Pinpoint the cell where the given text exists, returning its (X, Y) midpoint coordinate. 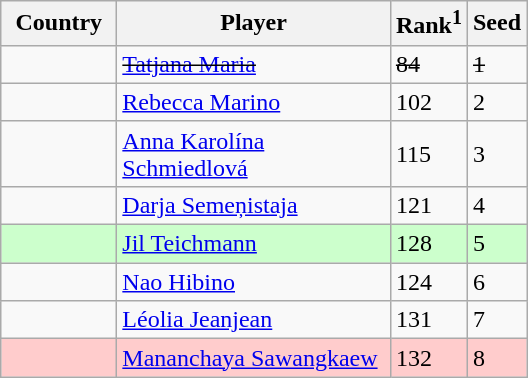
Léolia Jeanjean (254, 320)
Rebecca Marino (254, 102)
Jil Teichmann (254, 244)
8 (496, 358)
6 (496, 282)
Anna Karolína Schmiedlová (254, 154)
84 (428, 64)
121 (428, 205)
1 (496, 64)
132 (428, 358)
5 (496, 244)
128 (428, 244)
Country (59, 24)
2 (496, 102)
7 (496, 320)
Seed (496, 24)
Tatjana Maria (254, 64)
124 (428, 282)
102 (428, 102)
Rank1 (428, 24)
Nao Hibino (254, 282)
115 (428, 154)
4 (496, 205)
3 (496, 154)
Mananchaya Sawangkaew (254, 358)
Darja Semeņistaja (254, 205)
Player (254, 24)
131 (428, 320)
